Return the (X, Y) coordinate for the center point of the cell that contains the specified text.  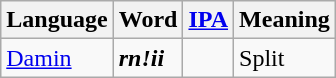
Meaning (285, 20)
Language (57, 20)
Split (285, 58)
rn!ii (148, 58)
Damin (57, 58)
IPA (208, 20)
Word (148, 20)
